Output the [X, Y] coordinate of the center of the cell containing the given text.  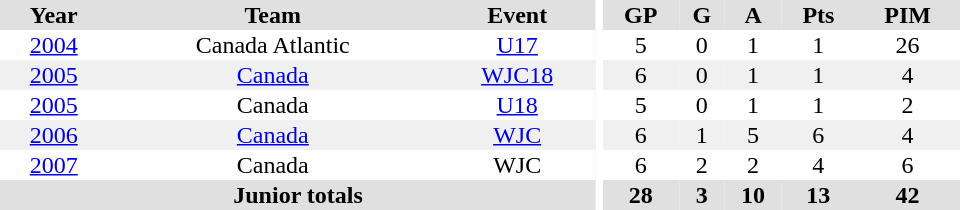
10 [754, 195]
13 [819, 195]
28 [640, 195]
WJC18 [517, 75]
Canada Atlantic [272, 45]
U17 [517, 45]
2004 [54, 45]
Junior totals [298, 195]
26 [908, 45]
42 [908, 195]
Year [54, 15]
PIM [908, 15]
Event [517, 15]
G [702, 15]
A [754, 15]
Pts [819, 15]
Team [272, 15]
2007 [54, 165]
3 [702, 195]
2006 [54, 135]
GP [640, 15]
U18 [517, 105]
